Capture the cell that displays the provided text and extract its [X, Y] central coordinate. 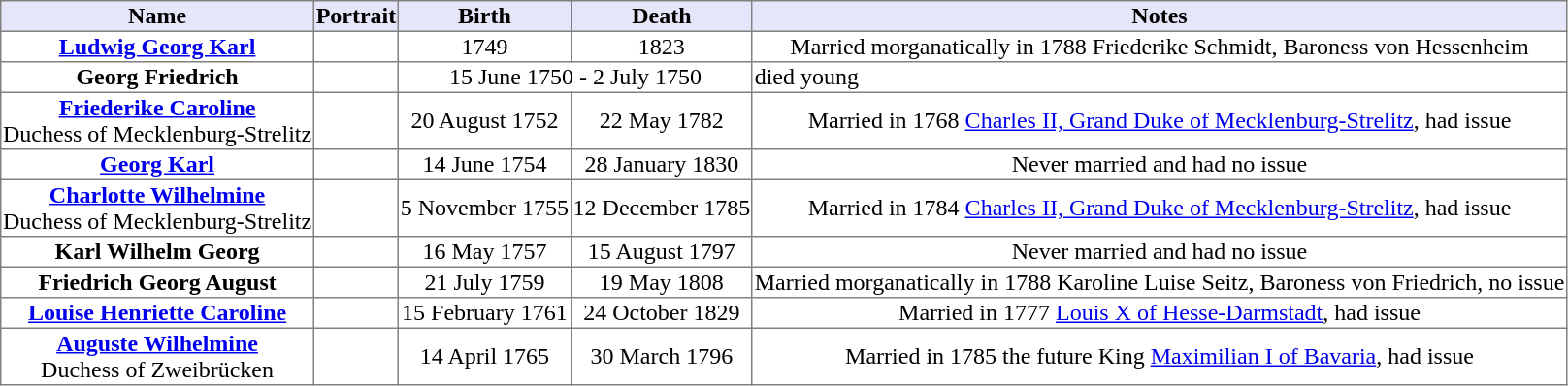
Ludwig Georg Karl [157, 47]
Married in 1768 Charles II, Grand Duke of Mecklenburg-Strelitz, had issue [1159, 120]
1823 [662, 47]
21 July 1759 [485, 282]
Friederike CarolineDuchess of Mecklenburg-Strelitz [157, 120]
5 November 1755 [485, 208]
Louise Henriette Caroline [157, 313]
Georg Karl [157, 165]
Auguste WilhelmineDuchess of Zweibrücken [157, 356]
Portrait [355, 16]
24 October 1829 [662, 313]
28 January 1830 [662, 165]
Notes [1159, 16]
20 August 1752 [485, 120]
1749 [485, 47]
Married in 1777 Louis X of Hesse-Darmstadt, had issue [1159, 313]
Married morganatically in 1788 Friederike Schmidt, Baroness von Hessenheim [1159, 47]
30 March 1796 [662, 356]
Birth [485, 16]
died young [1159, 78]
12 December 1785 [662, 208]
Death [662, 16]
15 June 1750 - 2 July 1750 [576, 78]
Friedrich Georg August [157, 282]
Karl Wilhelm Georg [157, 252]
Married in 1785 the future King Maximilian I of Bavaria, had issue [1159, 356]
Georg Friedrich [157, 78]
Married in 1784 Charles II, Grand Duke of Mecklenburg-Strelitz, had issue [1159, 208]
16 May 1757 [485, 252]
Charlotte WilhelmineDuchess of Mecklenburg-Strelitz [157, 208]
19 May 1808 [662, 282]
15 August 1797 [662, 252]
Name [157, 16]
22 May 1782 [662, 120]
15 February 1761 [485, 313]
14 April 1765 [485, 356]
Married morganatically in 1788 Karoline Luise Seitz, Baroness von Friedrich, no issue [1159, 282]
14 June 1754 [485, 165]
